Identify which cell holds the provided text, then report its [x, y] central coordinate. 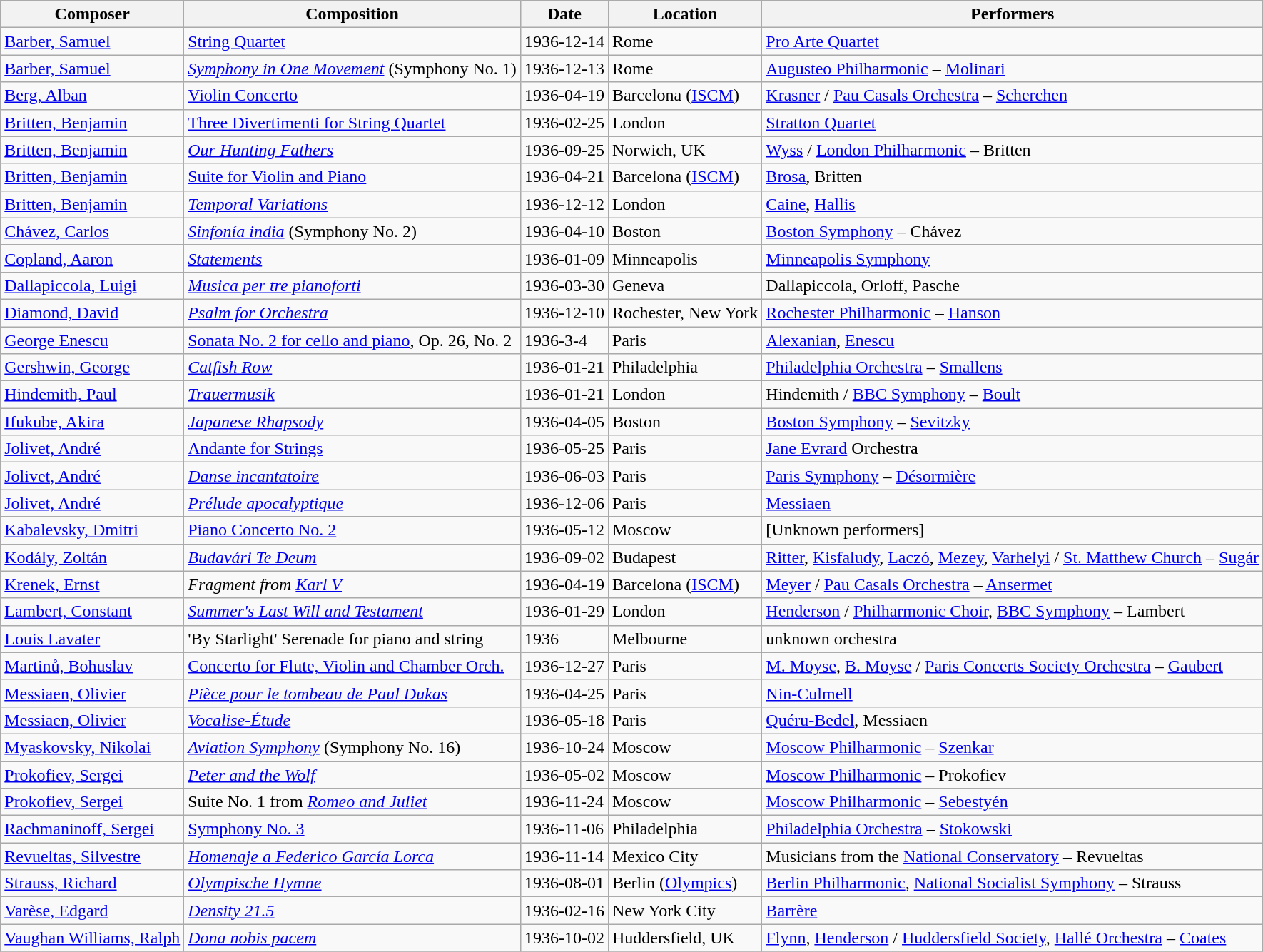
Peter and the Wolf [352, 774]
Dallapiccola, Orloff, Pasche [1013, 285]
1936-04-10 [564, 231]
1936-09-02 [564, 557]
Homenaje a Federico García Lorca [352, 856]
Brosa, Britten [1013, 177]
Performers [1013, 14]
Catfish Row [352, 368]
Varèse, Edgard [93, 911]
Temporal Variations [352, 204]
Diamond, David [93, 313]
Paris Symphony – Désormière [1013, 476]
1936-12-14 [564, 41]
Density 21.5 [352, 911]
Composition [352, 14]
Minneapolis Symphony [1013, 258]
Dona nobis pacem [352, 938]
Composer [93, 14]
Vocalise-Étude [352, 720]
Rachmaninoff, Sergei [93, 829]
1936-02-16 [564, 911]
Berg, Alban [93, 96]
1936-05-25 [564, 449]
Sinfonía india (Symphony No. 2) [352, 231]
Vaughan Williams, Ralph [93, 938]
Krenek, Ernst [93, 584]
Musica per tre pianoforti [352, 285]
Date [564, 14]
Alexanian, Enescu [1013, 340]
1936-12-10 [564, 313]
unknown orchestra [1013, 639]
Ifukube, Akira [93, 422]
Three Divertimenti for String Quartet [352, 123]
Henderson / Philharmonic Choir, BBC Symphony – Lambert [1013, 612]
1936-06-03 [564, 476]
1936-3-4 [564, 340]
Pro Arte Quartet [1013, 41]
1936-12-13 [564, 69]
Prélude apocalyptique [352, 503]
Mexico City [685, 856]
1936-04-21 [564, 177]
1936-03-30 [564, 285]
Hindemith, Paul [93, 395]
1936 [564, 639]
Minneapolis [685, 258]
1936-08-01 [564, 883]
Copland, Aaron [93, 258]
1936-09-25 [564, 150]
1936-02-25 [564, 123]
Philadelphia Orchestra – Stokowski [1013, 829]
Symphony in One Movement (Symphony No. 1) [352, 69]
Musicians from the National Conservatory – Revueltas [1013, 856]
Budavári Te Deum [352, 557]
Moscow Philharmonic – Sebestyén [1013, 802]
1936-11-24 [564, 802]
Barrère [1013, 911]
Jane Evrard Orchestra [1013, 449]
Ritter, Kisfaludy, Laczó, Mezey, Varhelyi / St. Matthew Church – Sugár [1013, 557]
Danse incantatoire [352, 476]
Psalm for Orchestra [352, 313]
1936-05-18 [564, 720]
1936-10-24 [564, 747]
Berlin (Olympics) [685, 883]
1936-05-02 [564, 774]
Chávez, Carlos [93, 231]
String Quartet [352, 41]
Dallapiccola, Luigi [93, 285]
Meyer / Pau Casals Orchestra – Ansermet [1013, 584]
Moscow Philharmonic – Prokofiev [1013, 774]
1936-04-05 [564, 422]
Olympische Hymne [352, 883]
Krasner / Pau Casals Orchestra – Scherchen [1013, 96]
Kodály, Zoltán [93, 557]
1936-04-25 [564, 693]
Lambert, Constant [93, 612]
Suite No. 1 from Romeo and Juliet [352, 802]
M. Moyse, B. Moyse / Paris Concerts Society Orchestra – Gaubert [1013, 666]
Philadelphia Orchestra – Smallens [1013, 368]
Location [685, 14]
Suite for Violin and Piano [352, 177]
1936-12-06 [564, 503]
Hindemith / BBC Symphony – Boult [1013, 395]
Aviation Symphony (Symphony No. 16) [352, 747]
Moscow Philharmonic – Szenkar [1013, 747]
Andante for Strings [352, 449]
Budapest [685, 557]
Fragment from Karl V [352, 584]
Rochester Philharmonic – Hanson [1013, 313]
Japanese Rhapsody [352, 422]
Sonata No. 2 for cello and piano, Op. 26, No. 2 [352, 340]
1936-11-14 [564, 856]
Augusteo Philharmonic – Molinari [1013, 69]
Statements [352, 258]
'By Starlight' Serenade for piano and string [352, 639]
Our Hunting Fathers [352, 150]
1936-12-27 [564, 666]
[Unknown performers] [1013, 530]
1936-11-06 [564, 829]
1936-10-02 [564, 938]
George Enescu [93, 340]
Rochester, New York [685, 313]
Revueltas, Silvestre [93, 856]
Quéru-Bedel, Messiaen [1013, 720]
Norwich, UK [685, 150]
Wyss / London Philharmonic – Britten [1013, 150]
Myaskovsky, Nikolai [93, 747]
Boston Symphony – Chávez [1013, 231]
Violin Concerto [352, 96]
Louis Lavater [93, 639]
Symphony No. 3 [352, 829]
Melbourne [685, 639]
Boston Symphony – Sevitzky [1013, 422]
Geneva [685, 285]
Flynn, Henderson / Huddersfield Society, Hallé Orchestra – Coates [1013, 938]
Martinů, Bohuslav [93, 666]
Concerto for Flute, Violin and Chamber Orch. [352, 666]
Trauermusik [352, 395]
Summer's Last Will and Testament [352, 612]
1936-01-29 [564, 612]
Berlin Philharmonic, National Socialist Symphony – Strauss [1013, 883]
Caine, Hallis [1013, 204]
Messiaen [1013, 503]
Huddersfield, UK [685, 938]
1936-05-12 [564, 530]
1936-12-12 [564, 204]
1936-01-09 [564, 258]
Nin-Culmell [1013, 693]
Kabalevsky, Dmitri [93, 530]
Stratton Quartet [1013, 123]
Strauss, Richard [93, 883]
Gershwin, George [93, 368]
Pièce pour le tombeau de Paul Dukas [352, 693]
Piano Concerto No. 2 [352, 530]
New York City [685, 911]
